For the text-containing cell, return its midpoint in (x, y) coordinate format. 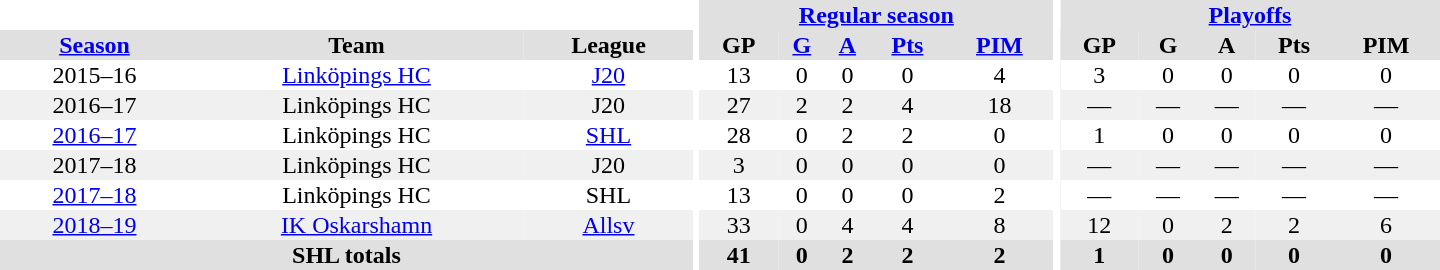
IK Oskarshamn (356, 225)
2018–19 (94, 225)
Allsv (608, 225)
Team (356, 45)
12 (1100, 225)
League (608, 45)
Playoffs (1250, 15)
18 (999, 105)
SHL totals (346, 255)
27 (738, 105)
33 (738, 225)
Regular season (876, 15)
8 (999, 225)
28 (738, 135)
Season (94, 45)
6 (1386, 225)
2015–16 (94, 75)
41 (738, 255)
